From the cell containing the given text, extract its center point as (x, y) coordinate. 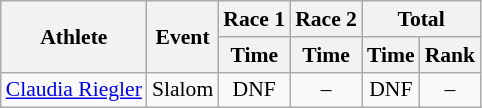
Claudia Riegler (74, 90)
Athlete (74, 36)
Race 2 (326, 19)
Total (421, 19)
Slalom (182, 90)
Rank (450, 55)
Race 1 (254, 19)
Event (182, 36)
